Scan for the cell matching the given text and deliver its [X, Y] coordinate at center. 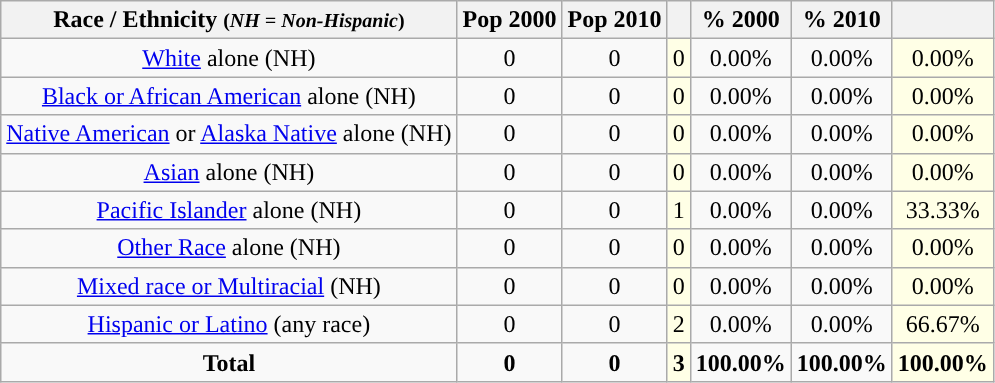
Pacific Islander alone (NH) [229, 210]
Other Race alone (NH) [229, 248]
Asian alone (NH) [229, 172]
2 [678, 324]
Pop 2000 [510, 20]
Mixed race or Multiracial (NH) [229, 286]
1 [678, 210]
33.33% [942, 210]
Native American or Alaska Native alone (NH) [229, 134]
White alone (NH) [229, 58]
% 2000 [740, 20]
Total [229, 362]
Race / Ethnicity (NH = Non-Hispanic) [229, 20]
Pop 2010 [614, 20]
Black or African American alone (NH) [229, 96]
Hispanic or Latino (any race) [229, 324]
3 [678, 362]
66.67% [942, 324]
% 2010 [842, 20]
